Pinpoint the cell where the given text exists, returning its [X, Y] midpoint coordinate. 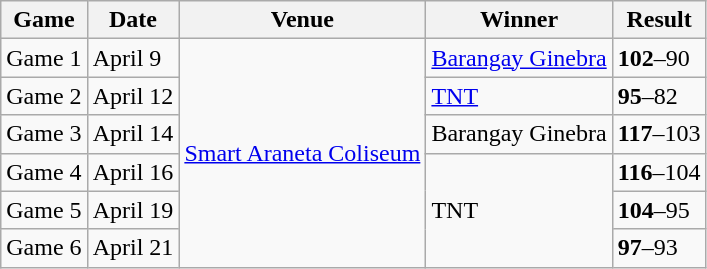
Result [659, 20]
Date [133, 20]
April 21 [133, 248]
Game 4 [44, 172]
Smart Araneta Coliseum [302, 153]
April 9 [133, 58]
Game 2 [44, 96]
Game 3 [44, 134]
104–95 [659, 210]
Venue [302, 20]
Game 5 [44, 210]
Game 1 [44, 58]
95–82 [659, 96]
April 19 [133, 210]
April 12 [133, 96]
Game [44, 20]
102–90 [659, 58]
117–103 [659, 134]
116–104 [659, 172]
April 14 [133, 134]
Game 6 [44, 248]
April 16 [133, 172]
Winner [519, 20]
97–93 [659, 248]
